Extract the [x, y] coordinate from the center of the cell holding the provided text.  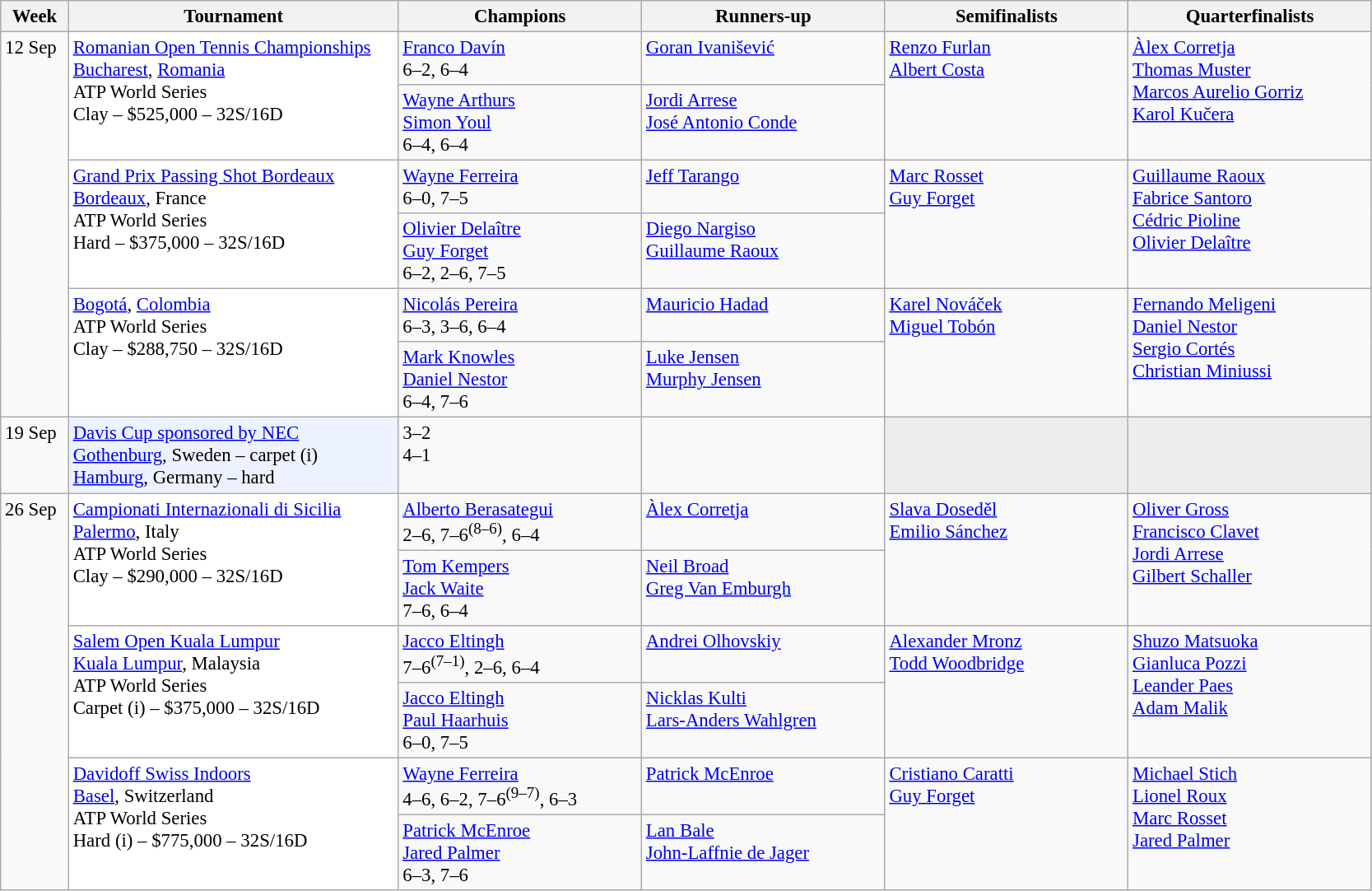
Cristiano Caratti Guy Forget [1007, 823]
Àlex Corretja [764, 522]
Àlex Corretja Thomas Muster Marcos Aurelio Gorriz Karol Kučera [1250, 96]
Diego Nargiso Guillaume Raoux [764, 251]
Karel Nováček Miguel Tobón [1007, 353]
Jordi Arrese José Antonio Conde [764, 123]
3–2 4–1 [520, 455]
Tournament [234, 16]
Salem Open Kuala Lumpur Kuala Lumpur, MalaysiaATP World SeriesCarpet (i) – $375,000 – 32S/16D [234, 692]
Alexander Mronz Todd Woodbridge [1007, 692]
Nicklas Kulti Lars-Anders Wahlgren [764, 721]
Week [35, 16]
Slava Doseděl Emilio Sánchez [1007, 560]
Quarterfinalists [1250, 16]
Guillaume Raoux Fabrice Santoro Cédric Pioline Olivier Delaître [1250, 225]
Tom Kempers Jack Waite 7–6, 6–4 [520, 588]
Patrick McEnroe [764, 786]
Lan Bale John-Laffnie de Jager [764, 852]
Jacco Eltingh 7–6(7–1), 2–6, 6–4 [520, 654]
Fernando Meligeni Daniel Nestor Sergio Cortés Christian Miniussi [1250, 353]
Luke Jensen Murphy Jensen [764, 380]
Wayne Ferreira 6–0, 7–5 [520, 188]
Mauricio Hadad [764, 316]
Bogotá, ColombiaATP World SeriesClay – $288,750 – 32S/16D [234, 353]
Semifinalists [1007, 16]
Champions [520, 16]
Michael Stich Lionel Roux Marc Rosset Jared Palmer [1250, 823]
Grand Prix Passing Shot Bordeaux Bordeaux, FranceATP World SeriesHard – $375,000 – 32S/16D [234, 225]
Mark Knowles Daniel Nestor 6–4, 7–6 [520, 380]
Andrei Olhovskiy [764, 654]
Olivier Delaître Guy Forget 6–2, 2–6, 7–5 [520, 251]
Patrick McEnroe Jared Palmer 6–3, 7–6 [520, 852]
Wayne Arthurs Simon Youl 6–4, 6–4 [520, 123]
Neil Broad Greg Van Emburgh [764, 588]
12 Sep [35, 226]
Shuzo Matsuoka Gianluca Pozzi Leander Paes Adam Malik [1250, 692]
Davidoff Swiss Indoors Basel, SwitzerlandATP World SeriesHard (i) – $775,000 – 32S/16D [234, 823]
Jacco Eltingh Paul Haarhuis 6–0, 7–5 [520, 721]
19 Sep [35, 455]
Renzo Furlan Albert Costa [1007, 96]
Jeff Tarango [764, 188]
Marc Rosset Guy Forget [1007, 225]
Franco Davín 6–2, 6–4 [520, 59]
Goran Ivanišević [764, 59]
Davis Cup sponsored by NEC Gothenburg, Sweden – carpet (i) Hamburg, Germany – hard [234, 455]
26 Sep [35, 692]
Wayne Ferreira 4–6, 6–2, 7–6(9–7), 6–3 [520, 786]
Oliver Gross Francisco Clavet Jordi Arrese Gilbert Schaller [1250, 560]
Runners-up [764, 16]
Alberto Berasategui 2–6, 7–6(8–6), 6–4 [520, 522]
Campionati Internazionali di SiciliaPalermo, ItalyATP World SeriesClay – $290,000 – 32S/16D [234, 560]
Romanian Open Tennis Championships Bucharest, RomaniaATP World SeriesClay – $525,000 – 32S/16D [234, 96]
Nicolás Pereira 6–3, 3–6, 6–4 [520, 316]
